Identify which cell holds the provided text, then report its [x, y] central coordinate. 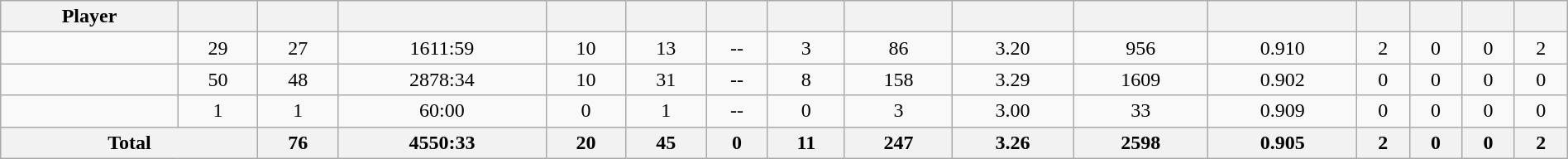
60:00 [442, 111]
48 [298, 79]
Total [129, 142]
0.905 [1283, 142]
76 [298, 142]
3.26 [1012, 142]
31 [667, 79]
0.910 [1283, 48]
1609 [1141, 79]
Player [89, 17]
3.20 [1012, 48]
0.909 [1283, 111]
0.902 [1283, 79]
50 [218, 79]
86 [898, 48]
29 [218, 48]
8 [806, 79]
2878:34 [442, 79]
20 [586, 142]
3.29 [1012, 79]
247 [898, 142]
956 [1141, 48]
158 [898, 79]
13 [667, 48]
3.00 [1012, 111]
2598 [1141, 142]
1611:59 [442, 48]
27 [298, 48]
11 [806, 142]
33 [1141, 111]
45 [667, 142]
4550:33 [442, 142]
